Identify which cell holds the provided text, then report its [X, Y] central coordinate. 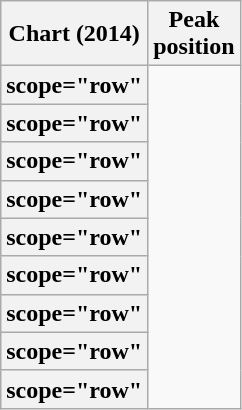
Peakposition [194, 34]
Chart (2014) [74, 34]
